Scan for the cell matching the given text and deliver its [x, y] coordinate at center. 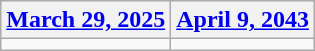
April 9, 2043 [243, 20]
March 29, 2025 [86, 20]
